Search for the cell housing the specified text and yield its [x, y] center coordinate. 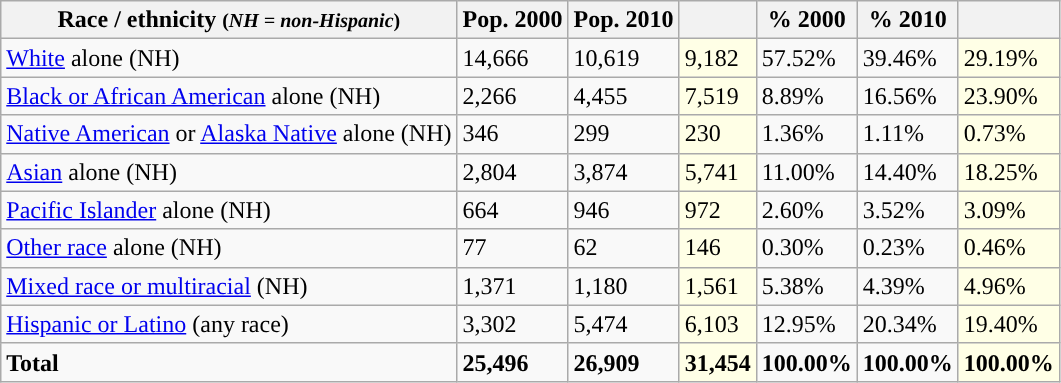
8.89% [806, 96]
5,474 [624, 324]
2.60% [806, 210]
9,182 [718, 58]
3.09% [1008, 210]
4.96% [1008, 286]
Pacific Islander alone (NH) [229, 210]
14,666 [512, 58]
77 [512, 248]
Hispanic or Latino (any race) [229, 324]
3.52% [908, 210]
Mixed race or multiracial (NH) [229, 286]
19.40% [1008, 324]
2,266 [512, 96]
11.00% [806, 172]
1.36% [806, 134]
% 2000 [806, 20]
Black or African American alone (NH) [229, 96]
0.46% [1008, 248]
4,455 [624, 96]
346 [512, 134]
Total [229, 362]
5.38% [806, 286]
0.73% [1008, 134]
146 [718, 248]
% 2010 [908, 20]
3,302 [512, 324]
946 [624, 210]
972 [718, 210]
57.52% [806, 58]
Native American or Alaska Native alone (NH) [229, 134]
1,180 [624, 286]
16.56% [908, 96]
29.19% [1008, 58]
2,804 [512, 172]
Other race alone (NH) [229, 248]
0.30% [806, 248]
5,741 [718, 172]
Asian alone (NH) [229, 172]
18.25% [1008, 172]
Race / ethnicity (NH = non-Hispanic) [229, 20]
Pop. 2000 [512, 20]
6,103 [718, 324]
White alone (NH) [229, 58]
10,619 [624, 58]
7,519 [718, 96]
1,561 [718, 286]
Pop. 2010 [624, 20]
39.46% [908, 58]
12.95% [806, 324]
20.34% [908, 324]
4.39% [908, 286]
23.90% [1008, 96]
230 [718, 134]
31,454 [718, 362]
26,909 [624, 362]
1,371 [512, 286]
3,874 [624, 172]
299 [624, 134]
1.11% [908, 134]
25,496 [512, 362]
62 [624, 248]
14.40% [908, 172]
0.23% [908, 248]
664 [512, 210]
